Return [X, Y] of the center of cell containing provided text 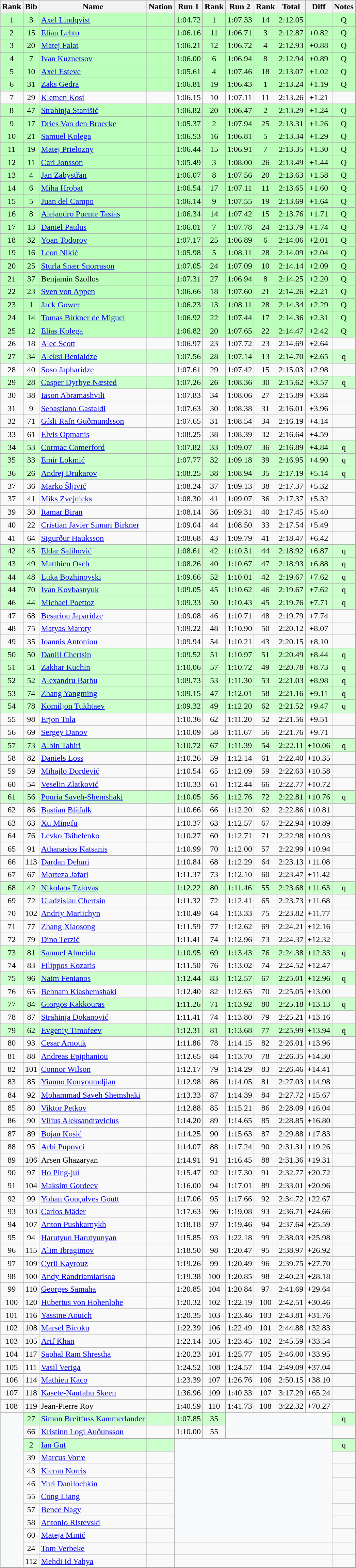
2:15.89 [291, 395]
+9.51 [319, 719]
2:42.51 [291, 1302]
Matyas Maroty [93, 629]
+20.96 [319, 1185]
2:15.03 [291, 369]
2:36.71 [291, 1212]
1:06.44 [189, 149]
1:24.57 [240, 1367]
1:06.16 [189, 33]
+2.65 [319, 356]
Cristian Javier Simari Birkner [93, 525]
2:29.88 [291, 1134]
1:23.39 [189, 1380]
+4.90 [319, 460]
2:14.09 [291, 253]
2:16.89 [291, 447]
1:11.37 [189, 875]
1:40.59 [189, 1406]
1:16.45 [240, 1160]
1:11.39 [240, 745]
Name [93, 7]
+14.30 [319, 1056]
Daniil Chertsin [93, 654]
1:14.65 [240, 1121]
1:10.95 [189, 952]
Andy Randriamiarisoa [93, 1276]
+3.57 [319, 383]
+9.11 [319, 693]
1:09.08 [189, 616]
2:15.62 [291, 383]
Elias Kolega [93, 330]
Georges Samaha [93, 1289]
Itamar Biran [93, 512]
2:23.13 [291, 862]
1:08.39 [240, 434]
Total [291, 7]
+16.04 [319, 1108]
1:14.15 [240, 1043]
1:17.66 [240, 1198]
+26.92 [319, 1250]
+25.98 [319, 1238]
1:14.91 [189, 1160]
1:23.45 [240, 1341]
Vasil Veriga [93, 1367]
Saphal Ram Shrestha [93, 1354]
+4.14 [319, 421]
Luka Bozhinovski [93, 577]
Evgeniy Timofeev [93, 1030]
Leon Nikić [93, 253]
Tomas Birkner de Miguel [93, 318]
+1.21 [319, 97]
2:12.87 [291, 33]
+13.94 [319, 1030]
Ian Gut [93, 1445]
1:23.46 [240, 1315]
1:07.26 [189, 383]
Cyril Kayrouz [93, 1263]
Axel Lindqvist [93, 20]
Dries Van den Broecke [93, 123]
2:21.56 [291, 719]
2:39.75 [291, 1263]
1:07.78 [240, 227]
Samuel Almeida [93, 952]
1:08.68 [189, 538]
2:45.59 [291, 1341]
1:08.30 [189, 499]
+19.26 [319, 1147]
1:10.49 [189, 914]
+2.21 [319, 292]
Daniels Loss [93, 758]
Andrej Drukarov [93, 473]
1:13.70 [240, 1056]
1:11.50 [189, 965]
2:46.00 [291, 1354]
Strahinja Đokanović [93, 1017]
+14.98 [319, 1082]
Kieran Norris [93, 1471]
Ivan Kovbasnyuk [93, 590]
+10.81 [319, 810]
+1.58 [319, 175]
2:19.76 [291, 603]
2:25.18 [291, 1004]
+10.58 [319, 771]
1:12.17 [189, 1069]
+2.98 [319, 369]
Morteza Jafari [93, 875]
Yianno Kouyoumdjian [93, 1082]
+5.14 [319, 473]
1:10.36 [189, 719]
Benjamin Szollos [93, 279]
1:06.71 [240, 33]
1:06.97 [189, 343]
1:09.66 [189, 577]
1:10.37 [189, 823]
1:13.92 [240, 1004]
1:13.43 [240, 952]
2:25.01 [291, 978]
2:23.82 [291, 914]
+12.16 [319, 926]
+13.00 [319, 991]
Emir Lokmić [93, 460]
Bastian Blåfalk [93, 810]
Mateja Minić [93, 1535]
+1.24 [319, 110]
2:16.95 [291, 460]
+20.72 [319, 1173]
1:06.89 [240, 240]
+29.64 [319, 1289]
1:08.26 [189, 564]
1:09.73 [189, 680]
1:10.21 [240, 642]
Strahinja Stanišić [93, 110]
1:06.00 [189, 59]
2:13.31 [291, 123]
1:17.30 [240, 1173]
1:07.17 [189, 240]
Miha Hrobat [93, 188]
1:08.36 [240, 383]
Yohan Gonçalves Goutt [93, 1198]
+8.44 [319, 654]
1:12.31 [189, 1030]
2:44.88 [291, 1328]
+6.42 [319, 538]
1:09.13 [240, 486]
Zhang Xiaosong [93, 926]
Michael Poettoz [93, 603]
1:07.83 [189, 395]
2:23.47 [291, 875]
1:40.33 [240, 1393]
1:15.47 [189, 1173]
Diff [319, 7]
Athanasios Katsanis [93, 849]
113 [31, 862]
1:07.63 [189, 408]
Harutyun Harutyunyan [93, 1238]
Sven von Appen [93, 292]
2:12.94 [291, 59]
Dino Terzić [93, 939]
1:12.71 [240, 836]
2:13.24 [291, 84]
1:06.21 [189, 46]
1:08.00 [240, 162]
Gísli Rafn Guðmundsson [93, 421]
1:06.34 [189, 214]
Samuel Kolega [93, 136]
1:14.20 [189, 1121]
2:25.99 [291, 1030]
114 [31, 1380]
1:13.68 [240, 1030]
+1.29 [319, 136]
2:14.70 [291, 356]
Tom Verbeke [93, 1548]
2:17.19 [291, 473]
2:19.79 [291, 616]
+1.19 [319, 84]
+1.71 [319, 214]
2:14.34 [291, 305]
1:10.54 [189, 771]
2:21.52 [291, 706]
1:13.02 [240, 965]
2:22.81 [291, 797]
Komiljon Tukhtaev [93, 706]
+1.64 [319, 201]
1:11.86 [189, 1043]
1:19.38 [189, 1276]
Arif Khan [93, 1341]
1:05.98 [189, 253]
+10.94 [319, 849]
2:22.63 [291, 771]
1:11.20 [240, 719]
+12.96 [319, 978]
Notes [344, 7]
2:27.72 [291, 1095]
1:15.21 [240, 1108]
1:10.62 [240, 590]
2:13.65 [291, 188]
2:14.69 [291, 343]
+13.96 [319, 1043]
Aleksi Beniaidze [93, 356]
1:05.49 [189, 162]
116 [31, 1315]
1:10.26 [189, 758]
+8.10 [319, 642]
Marsel Bicoku [93, 1328]
1:14.39 [240, 1095]
+2.42 [319, 330]
2:13.07 [291, 71]
2:17.45 [291, 512]
Jan Zabystřan [93, 175]
+9.71 [319, 732]
1:08.94 [240, 473]
Bojan Kosić [93, 1134]
+16.80 [319, 1121]
+22.67 [319, 1198]
Nation [160, 7]
1:12.76 [240, 797]
1:10.99 [189, 849]
2:21.76 [291, 732]
2:18.93 [291, 564]
2:22.86 [291, 810]
+2.20 [319, 279]
Kasete-Naufahu Skeen [93, 1393]
1:06.66 [189, 292]
Albin Tahiri [93, 745]
1:07.61 [189, 369]
1:10.71 [240, 616]
1:06.23 [189, 305]
+0.89 [319, 59]
2:32.77 [291, 1173]
Kristinn Logi Auðunsson [93, 1432]
1:09.15 [189, 693]
Yuri Danilochkin [93, 1484]
2:23.73 [291, 901]
1:20.84 [240, 1289]
1:07.60 [240, 292]
2:22.94 [291, 823]
Alejandro Puente Tasias [93, 214]
2:24.21 [291, 926]
1:41.73 [240, 1406]
Cong Liang [93, 1497]
Zaks Gedra [93, 84]
2:14.47 [291, 330]
2:37.64 [291, 1225]
Juan del Campo [93, 201]
1:06.54 [189, 188]
Besarion Japaridze [93, 616]
+7.71 [319, 603]
+1.74 [319, 227]
Matej Prielozny [93, 149]
2:18.47 [291, 538]
+11.77 [319, 914]
1:12.22 [189, 888]
1:09.79 [240, 538]
1:05.37 [189, 123]
Giorgos Kakkouras [93, 1004]
2:13.26 [291, 97]
Alim Ibragimov [93, 1250]
1:25.77 [240, 1354]
2:14.25 [291, 279]
1:12.88 [189, 1108]
+12.33 [319, 952]
1:17.06 [189, 1198]
2:13.29 [291, 110]
2:22.77 [291, 784]
2:14.14 [291, 266]
Nikolaos Tziovas [93, 888]
+70.27 [319, 1406]
Ho Ping-jui [93, 1173]
+2.29 [319, 305]
2:49.09 [291, 1367]
1:08.06 [240, 395]
+4.84 [319, 447]
1:07.94 [240, 123]
1:18.18 [189, 1225]
1:26.76 [240, 1380]
Sturla Snær Snorrason [93, 266]
2:25.05 [291, 991]
1:10.43 [240, 603]
+0.82 [319, 33]
111 [31, 1367]
1:09.04 [189, 525]
Run 1 [189, 7]
Erjon Tola [93, 719]
2:22.99 [291, 849]
1:11.46 [240, 888]
+10.93 [319, 836]
+0.88 [319, 46]
2:26.01 [291, 1043]
Veselin Zlatković [93, 784]
2:26.46 [291, 1069]
1:11.67 [240, 732]
2:22.40 [291, 758]
2:18.92 [291, 551]
+17.83 [319, 1134]
+9.47 [319, 706]
2:28.85 [291, 1121]
2:24.38 [291, 952]
1:10.31 [240, 551]
1:06.15 [189, 97]
+10.72 [319, 784]
+8.07 [319, 629]
1:07.82 [189, 447]
Behnam Kiashemshaki [93, 991]
1:09.52 [189, 654]
115 [31, 1250]
2:21.03 [291, 680]
+1.30 [319, 149]
1:10.27 [189, 836]
Axel Esteve [93, 71]
2:22.98 [291, 836]
1:12.09 [240, 771]
Xu Mingfu [93, 823]
+2.09 [319, 266]
1:09.18 [240, 460]
1:24.52 [189, 1367]
Yoan Todorov [93, 240]
Elian Lehto [93, 33]
2:13.34 [291, 136]
1:12.96 [240, 939]
1:10.01 [240, 577]
+1.60 [319, 188]
+3.84 [319, 395]
1:08.54 [240, 421]
Mohammad Saveh Shemshaki [93, 1095]
Ivan Kuznetsov [93, 59]
2:50.15 [291, 1380]
2:38.97 [291, 1250]
Antonio Ristevski [93, 1522]
2:14.06 [291, 240]
2:12.93 [291, 46]
Levko Tsibelenko [93, 836]
2:16.64 [291, 434]
Ioannis Antoniou [93, 642]
1:22.18 [240, 1238]
1:12.14 [240, 758]
1:11.26 [189, 1004]
1:10.06 [189, 667]
Uladzislau Chertsin [93, 901]
1:15.63 [240, 1134]
Cesar Arnouk [93, 1043]
+5.49 [319, 525]
2:13.49 [291, 162]
1:20.32 [189, 1302]
2:24.37 [291, 939]
+11.68 [319, 901]
2:24.52 [291, 965]
+1.26 [319, 123]
1:12.01 [240, 693]
+32.83 [319, 1328]
1:08.50 [240, 525]
Mehdi Id Yahya [93, 1561]
Alexandru Barbu [93, 680]
Arbi Pupovci [93, 1147]
2:34.72 [291, 1198]
2:13.63 [291, 175]
+33.54 [319, 1341]
2:26.35 [291, 1056]
1:07.14 [240, 356]
+30.46 [319, 1302]
+10.06 [319, 745]
1:18.50 [189, 1250]
Vilius Aleksandravicius [93, 1121]
1:22.39 [189, 1328]
1:11.59 [189, 926]
+65.24 [319, 1393]
1:09.32 [189, 706]
Miks Zvejnieks [93, 499]
1:09.94 [189, 642]
1:20.47 [240, 1250]
1:14.25 [189, 1134]
1:12.40 [189, 991]
Marcus Vorre [93, 1458]
1:14.07 [189, 1147]
Filippos Kozaris [93, 965]
Cormac Comerford [93, 447]
1:22.14 [189, 1341]
1:09.31 [240, 512]
+2.64 [319, 343]
2:17.54 [291, 525]
1:10.05 [189, 797]
1:17.24 [240, 1147]
1:07.77 [189, 460]
Bence Nagy [93, 1509]
+33.95 [319, 1354]
Viktor Petkov [93, 1108]
1:22.19 [240, 1302]
1:07.31 [189, 279]
Pouria Saveh-Shemshaki [93, 797]
2:16.01 [291, 408]
1:06.47 [240, 110]
1:19.08 [240, 1212]
1:17.63 [189, 1212]
2:13.76 [291, 214]
Andreas Epiphaniou [93, 1056]
1:07.09 [240, 266]
1:09.05 [189, 590]
+3.96 [319, 408]
Zhang Yangming [93, 693]
1:06.43 [240, 84]
2:13.79 [291, 227]
Carl Jonsson [93, 162]
1:07.05 [189, 266]
2:20.15 [291, 642]
Arsen Ghazaryan [93, 1160]
1:10.66 [189, 810]
1:07.85 [189, 1419]
1:06.07 [189, 175]
Hubertus von Hohenlohe [93, 1302]
+27.70 [319, 1263]
Simon Breitfuss Kammerlander [93, 1419]
1:13.80 [240, 1017]
3:17.29 [291, 1393]
Klemen Kosi [93, 97]
1:19.46 [240, 1225]
1:12.29 [240, 862]
Mathieu Kaco [93, 1380]
1:09.22 [189, 629]
+13.13 [319, 1004]
Sebastiano Gastaldi [93, 408]
1:06.01 [189, 227]
Carlos Mäder [93, 1212]
+6.87 [319, 551]
1:06.14 [189, 201]
2:13.35 [291, 149]
2:43.81 [291, 1315]
2:16.19 [291, 421]
2:22.11 [291, 745]
+11.08 [319, 862]
Casper Dyrbye Næsted [93, 383]
2:40.23 [291, 1276]
1:07.72 [240, 343]
+7.74 [319, 616]
2:23.68 [291, 888]
+14.41 [319, 1069]
1:07.55 [240, 201]
+2.31 [319, 318]
+8.73 [319, 667]
Run 2 [240, 7]
1:08.38 [240, 408]
Mihajlo Đorđević [93, 771]
Soso Japharidze [93, 369]
+28.18 [319, 1276]
Bib [31, 7]
1:11.32 [189, 901]
+10.35 [319, 758]
112 [31, 1561]
Matthieu Osch [93, 564]
1:12.98 [189, 1082]
2:31.31 [291, 1147]
Connor Wilson [93, 1069]
1:07.46 [240, 71]
1:20.49 [240, 1263]
1:15.85 [189, 1238]
Jean-Pierre Roy [93, 1406]
1:06.53 [189, 136]
1:10.90 [240, 629]
Yassine Aouich [93, 1315]
1:06.72 [240, 46]
Elvis Opmanis [93, 434]
+19.31 [319, 1160]
119 [31, 1406]
1:14.29 [240, 1069]
2:25.21 [291, 1017]
+12.32 [319, 939]
Naim Fenianos [93, 978]
+5.40 [319, 512]
1:05.61 [189, 71]
1:10.67 [240, 564]
1:10.33 [189, 784]
1:07.44 [240, 318]
2:20.12 [291, 629]
120 [31, 1302]
+10.76 [319, 797]
118 [31, 1393]
1:08.14 [189, 512]
2:21.16 [291, 693]
2:14.26 [291, 292]
1:11.30 [240, 680]
2:12.05 [291, 20]
1:14.05 [240, 1082]
1:04.72 [189, 20]
2:41.69 [291, 1289]
Sergey Danov [93, 732]
Matej Falat [93, 46]
1:20.35 [189, 1315]
2:14.36 [291, 318]
+8.98 [319, 680]
+6.88 [319, 564]
1:10.84 [189, 862]
1:10.97 [240, 654]
1:12.00 [240, 849]
1:36.96 [189, 1393]
1:07.33 [240, 20]
1:08.61 [189, 551]
Iason Abramashvili [93, 395]
Dardan Dehari [93, 862]
2:27.03 [291, 1082]
1:17.01 [240, 1185]
117 [31, 1354]
Sigurður Hauksson [93, 538]
1:16.00 [189, 1185]
+12.47 [319, 965]
Jack Gower [93, 305]
+13.16 [319, 1017]
1:10.00 [189, 1432]
2:28.09 [291, 1108]
1:09.33 [189, 603]
2:20.49 [291, 654]
+1.02 [319, 71]
Zakhar Kuchin [93, 667]
+37.04 [319, 1367]
+15.67 [319, 1095]
Marko Šljivić [93, 486]
+11.63 [319, 888]
1:22.49 [240, 1328]
Maksim Gordeev [93, 1185]
1:06.91 [240, 149]
+2.04 [319, 253]
+24.66 [319, 1212]
2:20.78 [291, 667]
3:22.32 [291, 1406]
Alec Scott [93, 343]
2:33.01 [291, 1185]
1:19.26 [189, 1263]
2:31.36 [291, 1160]
Anton Pushkarnykh [93, 1225]
+11.42 [319, 875]
+25.59 [319, 1225]
+10.89 [319, 823]
+2.01 [319, 240]
1:12.62 [240, 926]
+38.10 [319, 1380]
1:12.41 [240, 901]
+31.76 [319, 1315]
Eldar Salihović [93, 551]
1:20.23 [189, 1354]
1:08.24 [189, 486]
+4.59 [319, 434]
1:10.09 [189, 732]
1:12.10 [240, 875]
2:13.69 [291, 201]
Daniel Paulus [93, 227]
Andriy Mariichyn [93, 914]
2:38.03 [291, 1238]
1:06.92 [189, 318]
+1.44 [319, 162]
